Scan for the cell matching the given text and deliver its (x, y) coordinate at center. 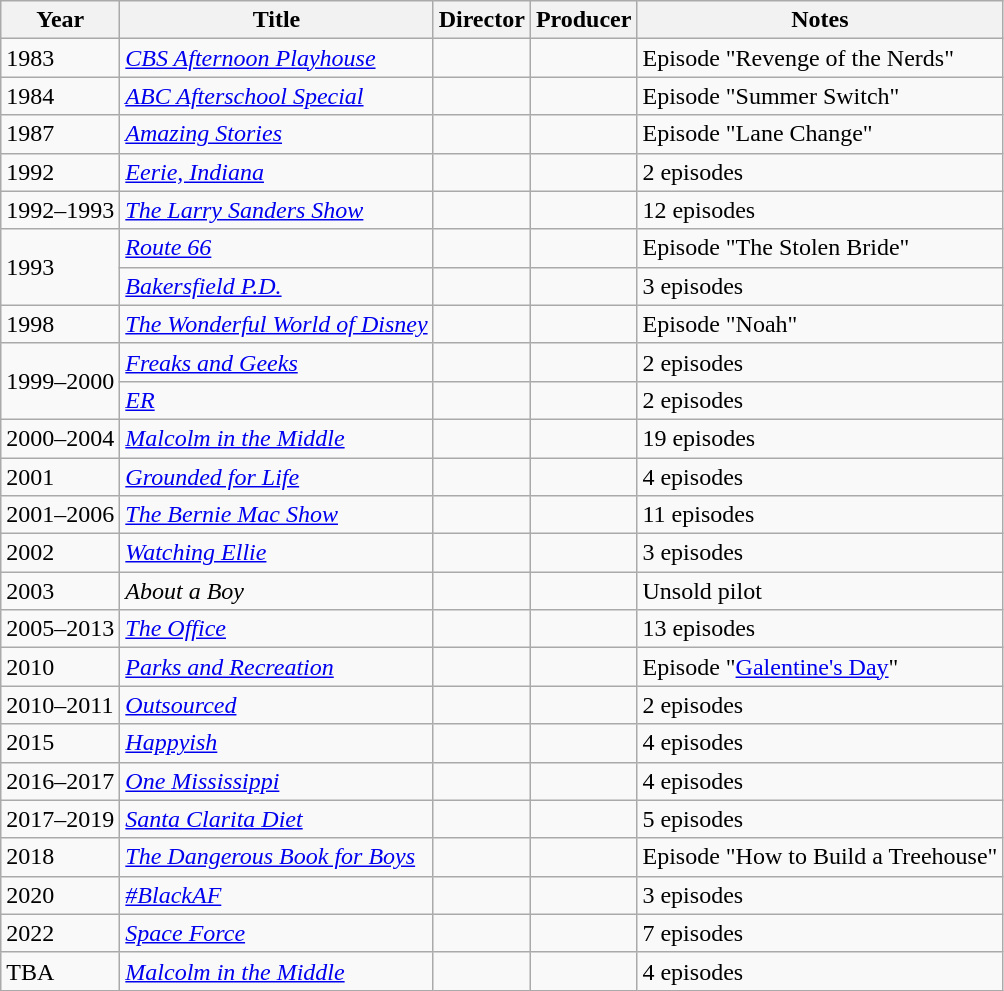
Year (60, 20)
1983 (60, 58)
1999–2000 (60, 381)
#BlackAF (276, 895)
2002 (60, 553)
2022 (60, 933)
2001–2006 (60, 515)
Unsold pilot (820, 591)
The Office (276, 629)
Producer (584, 20)
Eerie, Indiana (276, 172)
Freaks and Geeks (276, 362)
2000–2004 (60, 438)
2015 (60, 743)
13 episodes (820, 629)
Episode "The Stolen Bride" (820, 248)
1998 (60, 324)
One Mississippi (276, 781)
Title (276, 20)
Bakersfield P.D. (276, 286)
2003 (60, 591)
Space Force (276, 933)
Episode "Revenge of the Nerds" (820, 58)
Watching Ellie (276, 553)
The Dangerous Book for Boys (276, 857)
Notes (820, 20)
2001 (60, 477)
2016–2017 (60, 781)
Route 66 (276, 248)
Santa Clarita Diet (276, 819)
2017–2019 (60, 819)
12 episodes (820, 210)
Happyish (276, 743)
Director (482, 20)
7 episodes (820, 933)
11 episodes (820, 515)
1992 (60, 172)
Outsourced (276, 705)
ABC Afterschool Special (276, 96)
About a Boy (276, 591)
Parks and Recreation (276, 667)
The Larry Sanders Show (276, 210)
2020 (60, 895)
1992–1993 (60, 210)
Grounded for Life (276, 477)
ER (276, 400)
Amazing Stories (276, 134)
2018 (60, 857)
5 episodes (820, 819)
Episode "Galentine's Day" (820, 667)
2010–2011 (60, 705)
TBA (60, 971)
1993 (60, 267)
1984 (60, 96)
Episode "Noah" (820, 324)
The Wonderful World of Disney (276, 324)
Episode "Summer Switch" (820, 96)
1987 (60, 134)
The Bernie Mac Show (276, 515)
Episode "How to Build a Treehouse" (820, 857)
2010 (60, 667)
2005–2013 (60, 629)
Episode "Lane Change" (820, 134)
19 episodes (820, 438)
CBS Afternoon Playhouse (276, 58)
